Search for the cell housing the specified text and yield its (X, Y) center coordinate. 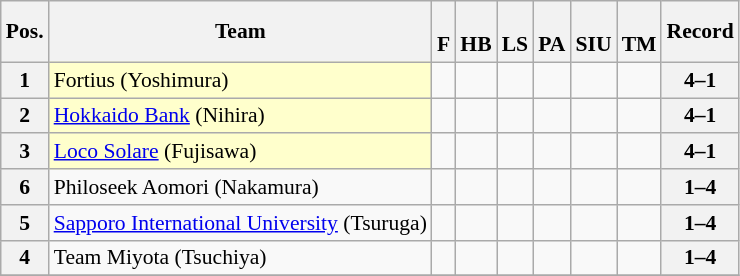
6 (25, 187)
F (444, 32)
2 (25, 116)
Sapporo International University (Tsuruga) (240, 223)
HB (476, 32)
4 (25, 258)
LS (516, 32)
Hokkaido Bank (Nihira) (240, 116)
Philoseek Aomori (Nakamura) (240, 187)
3 (25, 152)
Pos. (25, 32)
Team Miyota (Tsuchiya) (240, 258)
TM (640, 32)
Loco Solare (Fujisawa) (240, 152)
5 (25, 223)
Team (240, 32)
PA (552, 32)
Record (700, 32)
SIU (593, 32)
1 (25, 80)
Fortius (Yoshimura) (240, 80)
